Pinpoint the cell where the given text exists, returning its [X, Y] midpoint coordinate. 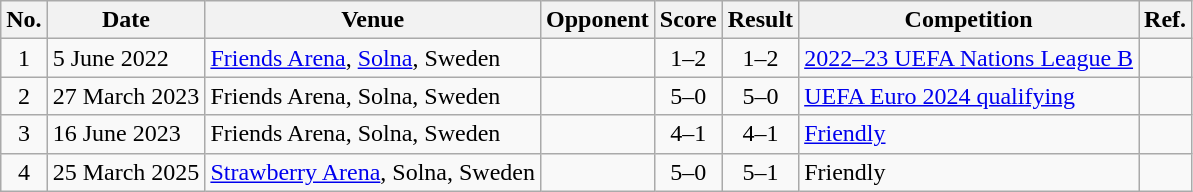
Opponent [598, 20]
UEFA Euro 2024 qualifying [969, 96]
5 June 2022 [126, 58]
Competition [969, 20]
16 June 2023 [126, 134]
2 [24, 96]
4 [24, 172]
27 March 2023 [126, 96]
Score [688, 20]
Ref. [1166, 20]
1 [24, 58]
Strawberry Arena, Solna, Sweden [373, 172]
3 [24, 134]
Date [126, 20]
5–1 [760, 172]
Result [760, 20]
2022–23 UEFA Nations League B [969, 58]
Venue [373, 20]
25 March 2025 [126, 172]
No. [24, 20]
